Identify which cell holds the provided text, then report its [x, y] central coordinate. 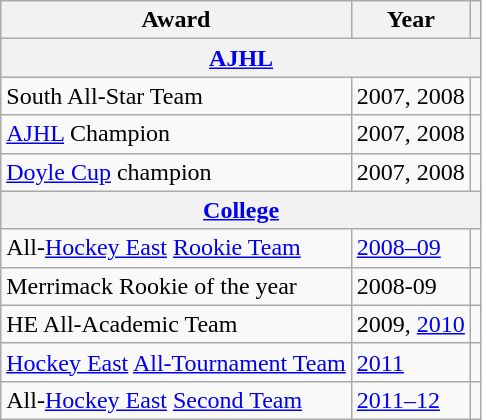
All-Hockey East Rookie Team [176, 248]
2011 [410, 362]
2011–12 [410, 400]
Year [410, 20]
College [242, 210]
Hockey East All-Tournament Team [176, 362]
South All-Star Team [176, 96]
Doyle Cup champion [176, 172]
AJHL [242, 58]
2008–09 [410, 248]
2008-09 [410, 286]
All-Hockey East Second Team [176, 400]
2009, 2010 [410, 324]
AJHL Champion [176, 134]
HE All-Academic Team [176, 324]
Award [176, 20]
Merrimack Rookie of the year [176, 286]
